Find where the given text appears and provide that cell's center as (X, Y) coordinate. 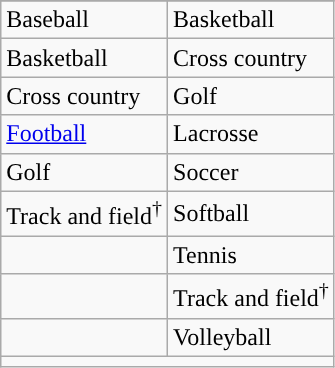
Tennis (252, 255)
Baseball (84, 20)
Soccer (252, 172)
Softball (252, 214)
Lacrosse (252, 134)
Football (84, 134)
Volleyball (252, 337)
